Search for the cell housing the specified text and yield its [X, Y] center coordinate. 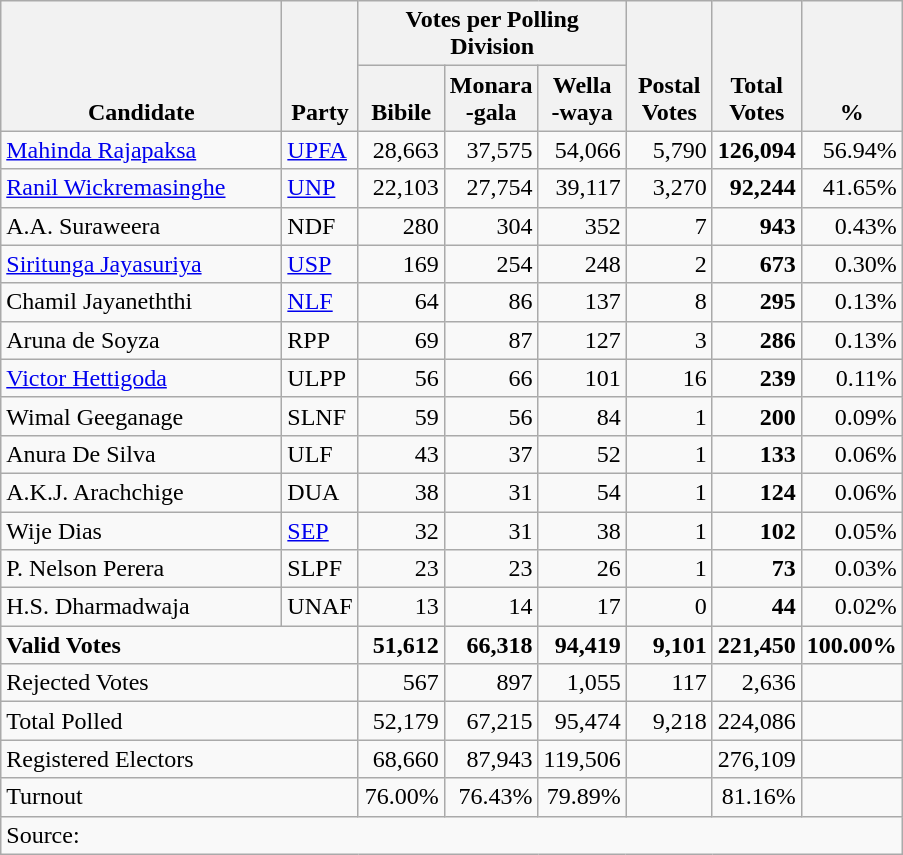
Anura De Silva [142, 454]
81.16% [756, 797]
84 [582, 416]
SEP [320, 531]
119,506 [582, 759]
A.K.J. Arachchige [142, 492]
87 [491, 340]
44 [756, 607]
Ranil Wickremasinghe [142, 188]
H.S. Dharmadwaja [142, 607]
32 [401, 531]
Total Votes [756, 66]
0.02% [852, 607]
Valid Votes [180, 645]
Registered Electors [180, 759]
PostalVotes [669, 66]
133 [756, 454]
26 [582, 569]
87,943 [491, 759]
169 [401, 264]
897 [491, 683]
117 [669, 683]
7 [669, 226]
0.11% [852, 378]
0.05% [852, 531]
54,066 [582, 150]
59 [401, 416]
Rejected Votes [180, 683]
A.A. Suraweera [142, 226]
280 [401, 226]
28,663 [401, 150]
101 [582, 378]
304 [491, 226]
102 [756, 531]
NLF [320, 302]
286 [756, 340]
Votes per Polling Division [492, 34]
NDF [320, 226]
13 [401, 607]
39,117 [582, 188]
UPFA [320, 150]
Total Polled [180, 721]
76.43% [491, 797]
127 [582, 340]
94,419 [582, 645]
100.00% [852, 645]
0.03% [852, 569]
UNAF [320, 607]
0.43% [852, 226]
92,244 [756, 188]
673 [756, 264]
51,612 [401, 645]
68,660 [401, 759]
221,450 [756, 645]
% [852, 66]
1,055 [582, 683]
Victor Hettigoda [142, 378]
86 [491, 302]
SLPF [320, 569]
137 [582, 302]
3,270 [669, 188]
200 [756, 416]
Aruna de Soyza [142, 340]
54 [582, 492]
124 [756, 492]
UNP [320, 188]
37,575 [491, 150]
14 [491, 607]
27,754 [491, 188]
79.89% [582, 797]
Wije Dias [142, 531]
248 [582, 264]
DUA [320, 492]
Source: [452, 835]
276,109 [756, 759]
17 [582, 607]
Chamil Jayaneththi [142, 302]
567 [401, 683]
Party [320, 66]
Wella-waya [582, 98]
3 [669, 340]
66,318 [491, 645]
76.00% [401, 797]
943 [756, 226]
0 [669, 607]
9,218 [669, 721]
224,086 [756, 721]
254 [491, 264]
239 [756, 378]
Candidate [142, 66]
56.94% [852, 150]
52 [582, 454]
52,179 [401, 721]
66 [491, 378]
RPP [320, 340]
64 [401, 302]
95,474 [582, 721]
0.30% [852, 264]
5,790 [669, 150]
Mahinda Rajapaksa [142, 150]
67,215 [491, 721]
16 [669, 378]
352 [582, 226]
8 [669, 302]
295 [756, 302]
43 [401, 454]
SLNF [320, 416]
P. Nelson Perera [142, 569]
22,103 [401, 188]
ULF [320, 454]
ULPP [320, 378]
Turnout [180, 797]
USP [320, 264]
Monara-gala [491, 98]
37 [491, 454]
2,636 [756, 683]
9,101 [669, 645]
41.65% [852, 188]
73 [756, 569]
Siritunga Jayasuriya [142, 264]
69 [401, 340]
0.09% [852, 416]
Bibile [401, 98]
Wimal Geeganage [142, 416]
2 [669, 264]
126,094 [756, 150]
